Capture the cell that displays the provided text and extract its [X, Y] central coordinate. 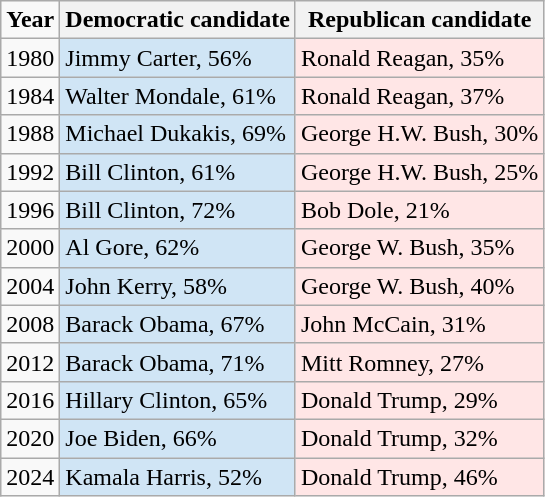
2024 [30, 477]
2008 [30, 324]
Ronald Reagan, 37% [419, 96]
Republican candidate [419, 20]
George W. Bush, 35% [419, 248]
Al Gore, 62% [178, 248]
2012 [30, 362]
Jimmy Carter, 56% [178, 58]
2000 [30, 248]
Barack Obama, 67% [178, 324]
2020 [30, 438]
John McCain, 31% [419, 324]
Ronald Reagan, 35% [419, 58]
Michael Dukakis, 69% [178, 134]
Mitt Romney, 27% [419, 362]
Donald Trump, 32% [419, 438]
Joe Biden, 66% [178, 438]
Hillary Clinton, 65% [178, 400]
John Kerry, 58% [178, 286]
Donald Trump, 46% [419, 477]
Barack Obama, 71% [178, 362]
2016 [30, 400]
Bill Clinton, 61% [178, 172]
Bob Dole, 21% [419, 210]
2004 [30, 286]
George H.W. Bush, 30% [419, 134]
Bill Clinton, 72% [178, 210]
1980 [30, 58]
Donald Trump, 29% [419, 400]
1992 [30, 172]
1988 [30, 134]
Year [30, 20]
Kamala Harris, 52% [178, 477]
1996 [30, 210]
Walter Mondale, 61% [178, 96]
George W. Bush, 40% [419, 286]
Democratic candidate [178, 20]
George H.W. Bush, 25% [419, 172]
1984 [30, 96]
